Capture the cell that displays the provided text and extract its [x, y] central coordinate. 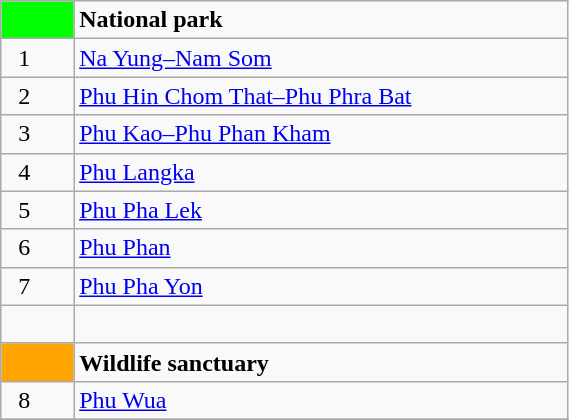
National park [321, 20]
3 [38, 134]
Phu Kao–Phu Phan Kham [321, 134]
6 [38, 248]
Phu Langka [321, 172]
2 [38, 96]
Wildlife sanctuary [321, 362]
8 [38, 400]
Phu Pha Yon [321, 286]
Phu Hin Chom That–Phu Phra Bat [321, 96]
5 [38, 210]
Phu Phan [321, 248]
Na Yung–Nam Som [321, 58]
4 [38, 172]
7 [38, 286]
Phu Wua [321, 400]
Phu Pha Lek [321, 210]
1 [38, 58]
